Find where the given text appears and provide that cell's center as [x, y] coordinate. 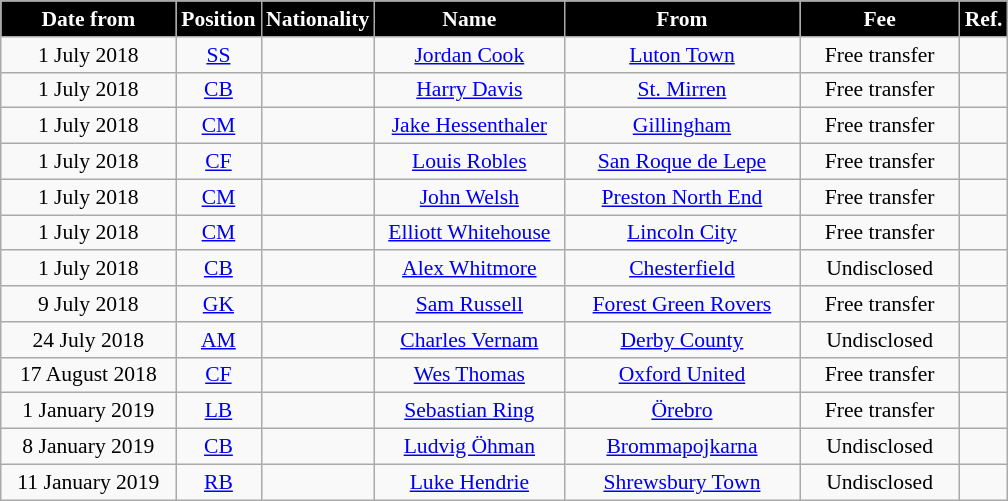
SS [218, 55]
Brommapojkarna [682, 447]
Position [218, 19]
RB [218, 482]
Date from [88, 19]
St. Mirren [682, 90]
Sam Russell [469, 304]
Oxford United [682, 375]
Name [469, 19]
Shrewsbury Town [682, 482]
Sebastian Ring [469, 411]
LB [218, 411]
From [682, 19]
Nationality [318, 19]
Ref. [984, 19]
Fee [880, 19]
Alex Whitmore [469, 269]
John Welsh [469, 197]
Luton Town [682, 55]
17 August 2018 [88, 375]
Forest Green Rovers [682, 304]
11 January 2019 [88, 482]
Ludvig Öhman [469, 447]
Gillingham [682, 126]
Lincoln City [682, 233]
Chesterfield [682, 269]
24 July 2018 [88, 340]
Luke Hendrie [469, 482]
8 January 2019 [88, 447]
9 July 2018 [88, 304]
Preston North End [682, 197]
Harry Davis [469, 90]
Örebro [682, 411]
AM [218, 340]
Wes Thomas [469, 375]
Jake Hessenthaler [469, 126]
Louis Robles [469, 162]
Charles Vernam [469, 340]
Derby County [682, 340]
GK [218, 304]
1 January 2019 [88, 411]
San Roque de Lepe [682, 162]
Elliott Whitehouse [469, 233]
Jordan Cook [469, 55]
